Output the (X, Y) coordinate of the center of the cell containing the given text.  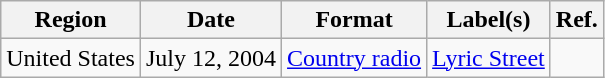
Ref. (576, 20)
Country radio (354, 58)
Date (210, 20)
Label(s) (489, 20)
Region (71, 20)
United States (71, 58)
July 12, 2004 (210, 58)
Format (354, 20)
Lyric Street (489, 58)
